Output the (X, Y) coordinate of the center of the cell containing the given text.  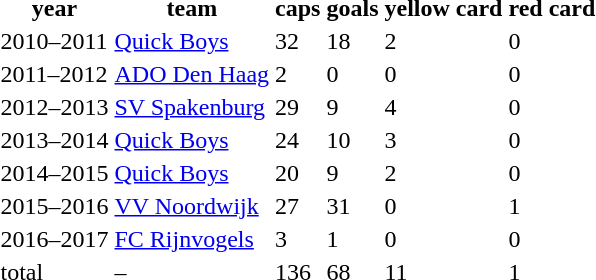
10 (352, 140)
29 (298, 107)
VV Noordwijk (192, 206)
27 (298, 206)
20 (298, 173)
FC Rijnvogels (192, 239)
32 (298, 41)
ADO Den Haag (192, 74)
24 (298, 140)
18 (352, 41)
31 (352, 206)
1 (352, 239)
4 (444, 107)
SV Spakenburg (192, 107)
